Identify which cell holds the provided text, then report its [x, y] central coordinate. 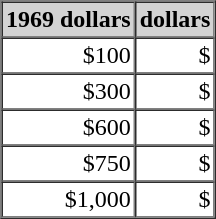
dollars [175, 20]
$600 [69, 128]
$750 [69, 164]
$300 [69, 92]
$100 [69, 56]
$1,000 [69, 200]
1969 dollars [69, 20]
